Output the [X, Y] coordinate of the center of the cell containing the given text.  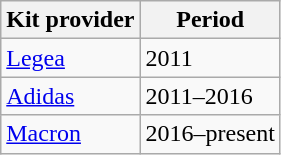
Adidas [70, 96]
Macron [70, 134]
Legea [70, 58]
2011–2016 [210, 96]
Kit provider [70, 20]
2011 [210, 58]
2016–present [210, 134]
Period [210, 20]
